Determine the [X, Y] coordinate at the center of the cell enclosing the given text.  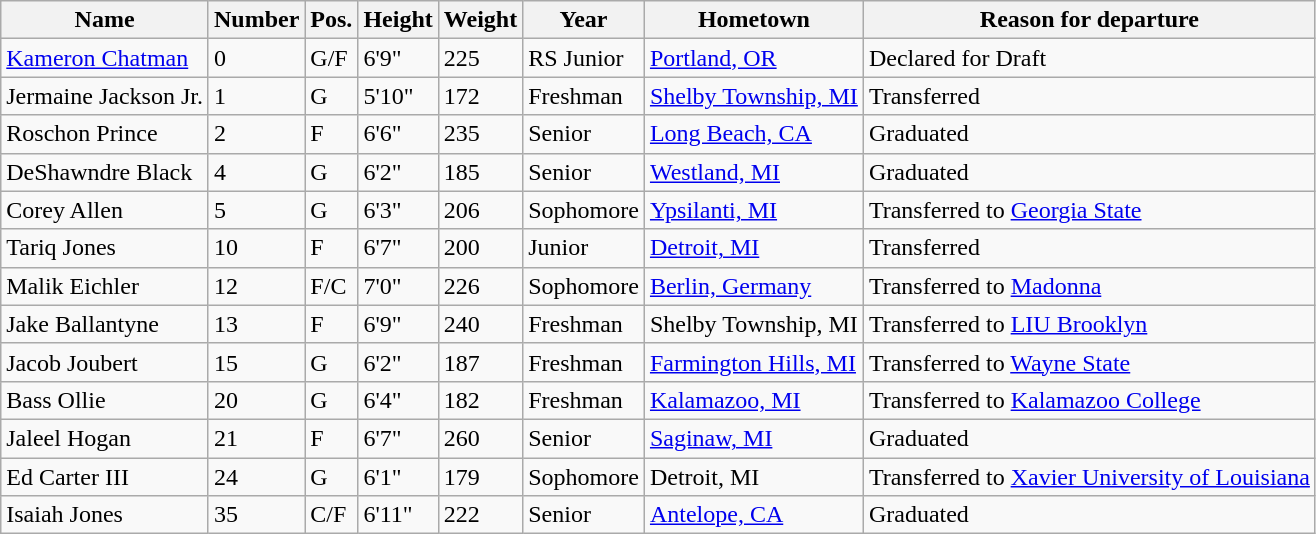
Jacob Joubert [105, 362]
24 [256, 477]
Saginaw, MI [754, 438]
Hometown [754, 20]
Weight [480, 20]
185 [480, 172]
Year [584, 20]
2 [256, 134]
Corey Allen [105, 210]
Declared for Draft [1089, 58]
222 [480, 515]
Portland, OR [754, 58]
Long Beach, CA [754, 134]
21 [256, 438]
C/F [332, 515]
4 [256, 172]
Bass Ollie [105, 400]
15 [256, 362]
Kalamazoo, MI [754, 400]
35 [256, 515]
F/C [332, 286]
Roschon Prince [105, 134]
Transferred to LIU Brooklyn [1089, 324]
Transferred to Wayne State [1089, 362]
20 [256, 400]
Reason for departure [1089, 20]
187 [480, 362]
Ypsilanti, MI [754, 210]
6'6" [398, 134]
Number [256, 20]
Antelope, CA [754, 515]
G/F [332, 58]
Jake Ballantyne [105, 324]
Jermaine Jackson Jr. [105, 96]
206 [480, 210]
6'4" [398, 400]
Farmington Hills, MI [754, 362]
Transferred to Georgia State [1089, 210]
5 [256, 210]
1 [256, 96]
7'0" [398, 286]
5'10" [398, 96]
Pos. [332, 20]
Westland, MI [754, 172]
6'1" [398, 477]
182 [480, 400]
DeShawndre Black [105, 172]
12 [256, 286]
Height [398, 20]
Name [105, 20]
Kameron Chatman [105, 58]
200 [480, 248]
226 [480, 286]
RS Junior [584, 58]
Transferred to Kalamazoo College [1089, 400]
225 [480, 58]
13 [256, 324]
235 [480, 134]
Malik Eichler [105, 286]
6'11" [398, 515]
172 [480, 96]
10 [256, 248]
Ed Carter III [105, 477]
Transferred to Xavier University of Louisiana [1089, 477]
260 [480, 438]
240 [480, 324]
Berlin, Germany [754, 286]
0 [256, 58]
Isaiah Jones [105, 515]
6'3" [398, 210]
Transferred to Madonna [1089, 286]
Junior [584, 248]
179 [480, 477]
Jaleel Hogan [105, 438]
Tariq Jones [105, 248]
